For the text-containing cell, return its midpoint in (X, Y) coordinate format. 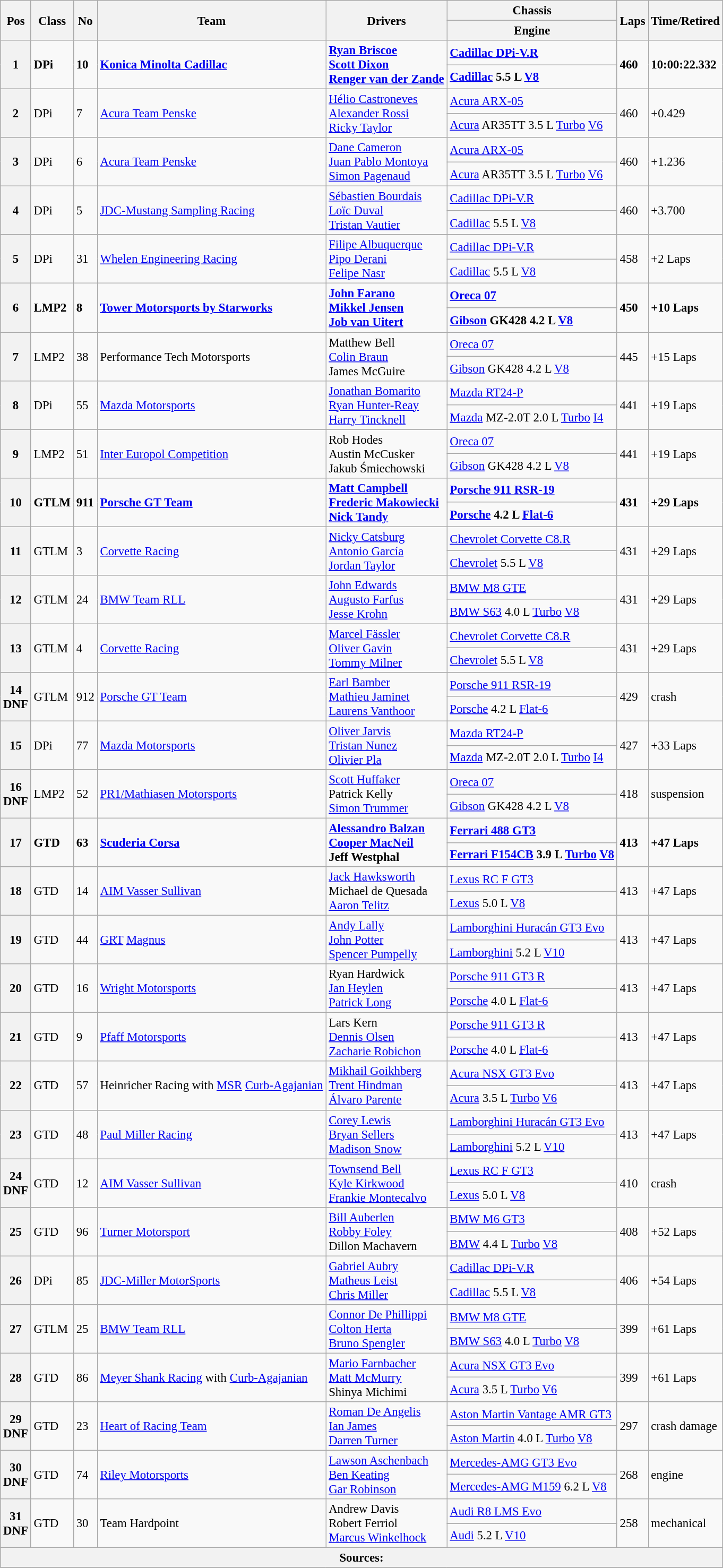
John Edwards Augusto Farfus Jesse Krohn (386, 600)
Sébastien Bourdais Loïc Duval Tristan Vautier (386, 211)
Turner Motorsport (211, 1231)
48 (85, 1134)
16DNF (16, 794)
Tower Motorsports by Starworks (211, 308)
86 (85, 1377)
Riley Motorsports (211, 1475)
Townsend Bell Kyle Kirkwood Frankie Montecalvo (386, 1183)
Pfaff Motorsports (211, 1037)
14 (85, 891)
38 (85, 357)
Ryan Hardwick Jan Heylen Patrick Long (386, 988)
Performance Tech Motorsports (211, 357)
Matthew Bell Colin Braun James McGuire (386, 357)
mechanical (685, 1523)
410 (633, 1183)
Roman De Angelis Ian James Darren Turner (386, 1426)
+1.236 (685, 162)
297 (633, 1426)
427 (633, 745)
Drivers (386, 20)
Lars Kern Dennis Olsen Zacharie Robichon (386, 1037)
Earl Bamber Mathieu Jaminet Laurens Vanthoor (386, 697)
BMW 4.4 L Turbo V8 (532, 1244)
Lawson Aschenbach Ben Keating Gar Robinson (386, 1475)
44 (85, 940)
31DNF (16, 1523)
Mercedes-AMG GT3 Evo (532, 1462)
+2 Laps (685, 259)
10:00:22.332 (685, 65)
268 (633, 1475)
Wright Motorsports (211, 988)
JDC-Miller MotorSports (211, 1280)
John Farano Mikkel Jensen Job van Uitert (386, 308)
+10 Laps (685, 308)
Andy Lally John Potter Spencer Pumpelly (386, 940)
crash damage (685, 1426)
55 (85, 405)
29DNF (16, 1426)
Oliver Jarvis Tristan Nunez Olivier Pla (386, 745)
+0.429 (685, 114)
Meyer Shank Racing with Curb-Agajanian (211, 1377)
Mario Farnbacher Matt McMurry Shinya Michimi (386, 1377)
Matt Campbell Frederic Makowiecki Nick Tandy (386, 502)
26 (16, 1280)
Time/Retired (685, 20)
Heinricher Racing with MSR Curb-Agajanian (211, 1086)
Filipe Albuquerque Pipo Derani Felipe Nasr (386, 259)
BMW M6 GT3 (532, 1219)
Hélio Castroneves Alexander Rossi Ricky Taylor (386, 114)
1 (16, 65)
74 (85, 1475)
Chassis (532, 11)
Laps (633, 20)
20 (16, 988)
Audi 5.2 L V10 (532, 1536)
engine (685, 1475)
15 (16, 745)
Team Hardpoint (211, 1523)
Mercedes-AMG M159 6.2 L V8 (532, 1487)
Andrew Davis Robert Ferriol Marcus Winkelhock (386, 1523)
63 (85, 843)
458 (633, 259)
Konica Minolta Cadillac (211, 65)
14DNF (16, 697)
13 (16, 648)
JDC-Mustang Sampling Racing (211, 211)
PR1/Mathiasen Motorsports (211, 794)
Jonathan Bomarito Ryan Hunter-Reay Harry Tincknell (386, 405)
Rob Hodes Austin McCusker Jakub Śmiechowski (386, 454)
450 (633, 308)
2 (16, 114)
52 (85, 794)
258 (633, 1523)
22 (16, 1086)
31 (85, 259)
Connor De Phillippi Colton Herta Bruno Spengler (386, 1329)
911 (85, 502)
GRT Magnus (211, 940)
Class (52, 20)
Scott Huffaker Patrick Kelly Simon Trummer (386, 794)
Scuderia Corsa (211, 843)
27 (16, 1329)
30DNF (16, 1475)
Aston Martin Vantage AMR GT3 (532, 1414)
24 (85, 600)
Ryan Briscoe Scott Dixon Renger van der Zande (386, 65)
Jack Hawksworth Michael de Quesada Aaron Telitz (386, 891)
28 (16, 1377)
+33 Laps (685, 745)
Gabriel Aubry Matheus Leist Chris Miller (386, 1280)
Ferrari 488 GT3 (532, 831)
+15 Laps (685, 357)
Heart of Racing Team (211, 1426)
+52 Laps (685, 1231)
77 (85, 745)
Alessandro Balzan Cooper MacNeil Jeff Westphal (386, 843)
21 (16, 1037)
408 (633, 1231)
Corey Lewis Bryan Sellers Madison Snow (386, 1134)
Paul Miller Racing (211, 1134)
30 (85, 1523)
Team (211, 20)
Aston Martin 4.0 L Turbo V8 (532, 1438)
+54 Laps (685, 1280)
Marcel Fässler Oliver Gavin Tommy Milner (386, 648)
Mikhail Goikhberg Trent Hindman Álvaro Parente (386, 1086)
96 (85, 1231)
suspension (685, 794)
406 (633, 1280)
51 (85, 454)
57 (85, 1086)
Sources: (361, 1558)
Nicky Catsburg Antonio García Jordan Taylor (386, 551)
429 (633, 697)
Audi R8 LMS Evo (532, 1511)
85 (85, 1280)
Ferrari F154CB 3.9 L Turbo V8 (532, 855)
18 (16, 891)
418 (633, 794)
Engine (532, 31)
Whelen Engineering Racing (211, 259)
17 (16, 843)
912 (85, 697)
Dane Cameron Juan Pablo Montoya Simon Pagenaud (386, 162)
445 (633, 357)
Bill Auberlen Robby Foley Dillon Machavern (386, 1231)
24DNF (16, 1183)
19 (16, 940)
Inter Europol Competition (211, 454)
16 (85, 988)
Pos (16, 20)
11 (16, 551)
No (85, 20)
+3.700 (685, 211)
